For the text-containing cell, return its midpoint in (X, Y) coordinate format. 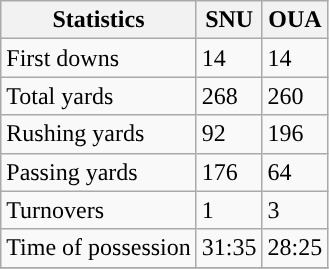
Rushing yards (99, 134)
196 (295, 134)
31:35 (229, 248)
Passing yards (99, 172)
28:25 (295, 248)
1 (229, 210)
Time of possession (99, 248)
SNU (229, 20)
Statistics (99, 20)
64 (295, 172)
Total yards (99, 96)
Turnovers (99, 210)
176 (229, 172)
92 (229, 134)
OUA (295, 20)
3 (295, 210)
268 (229, 96)
First downs (99, 58)
260 (295, 96)
